Return the [x, y] coordinate for the center point of the cell that contains the specified text.  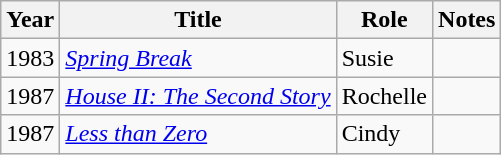
Susie [384, 58]
Title [198, 20]
Spring Break [198, 58]
Role [384, 20]
Year [30, 20]
Notes [467, 20]
Rochelle [384, 96]
Cindy [384, 134]
1983 [30, 58]
House II: The Second Story [198, 96]
Less than Zero [198, 134]
